Provide the [x, y] coordinate of the cell's center where the given text is located.  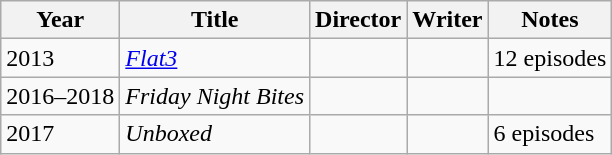
6 episodes [550, 134]
Unboxed [215, 134]
Year [60, 20]
2017 [60, 134]
Director [358, 20]
Title [215, 20]
2016–2018 [60, 96]
12 episodes [550, 58]
Notes [550, 20]
Friday Night Bites [215, 96]
2013 [60, 58]
Flat3 [215, 58]
Writer [448, 20]
